Capture the cell that displays the provided text and extract its (X, Y) central coordinate. 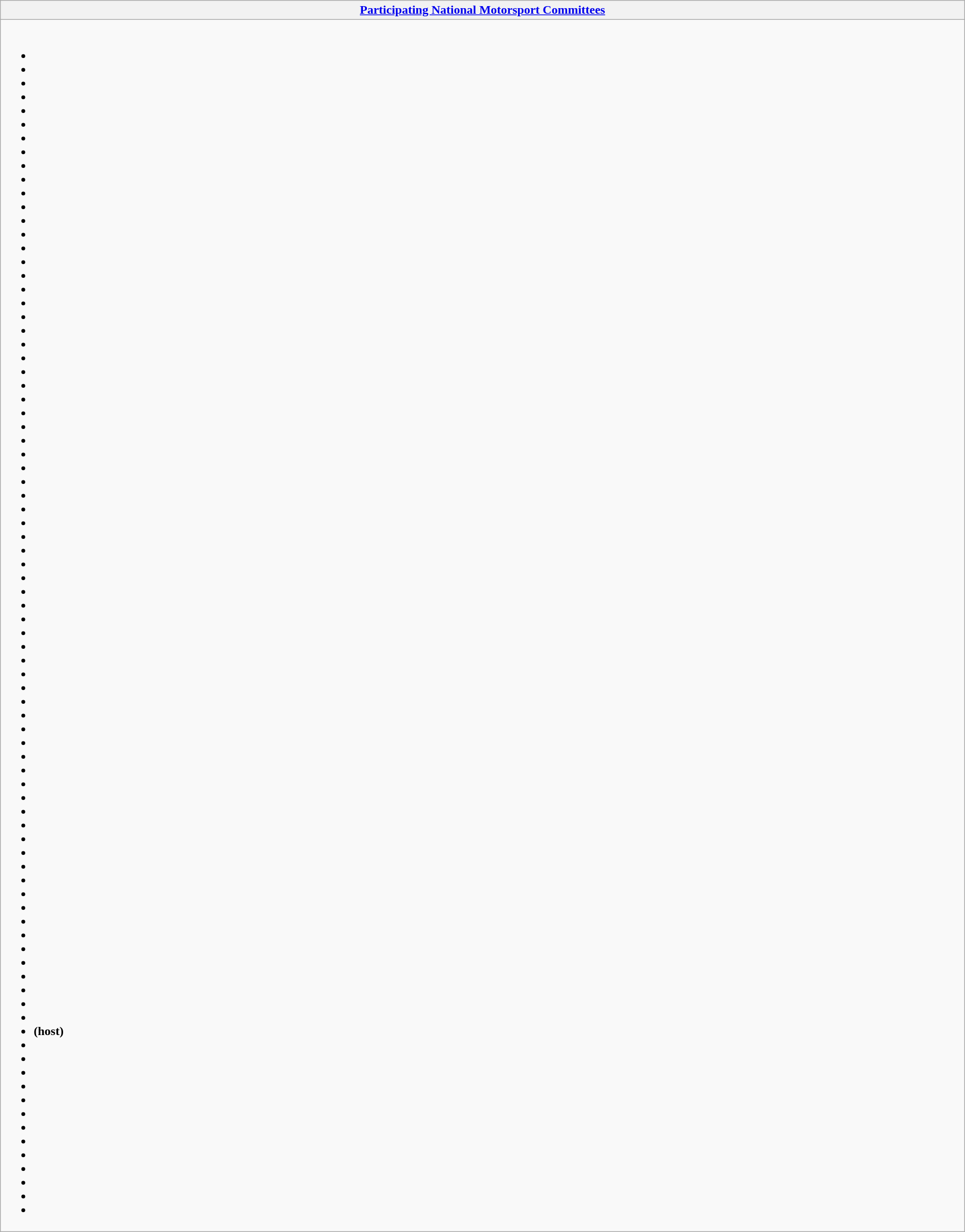
(host) (482, 626)
Participating National Motorsport Committees (482, 10)
